Determine the [x, y] coordinate at the center of the cell enclosing the given text.  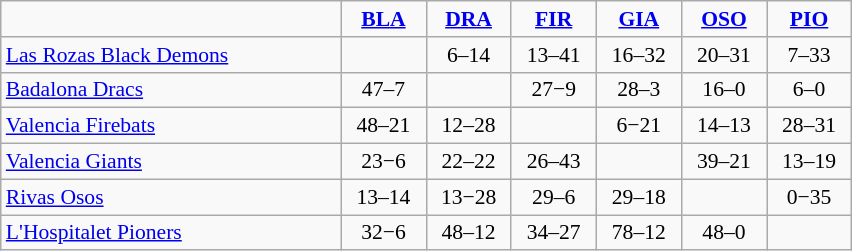
22–22 [468, 162]
BLA [384, 19]
48–21 [384, 126]
PIO [808, 19]
GIA [638, 19]
28–3 [638, 90]
39–21 [724, 162]
16–0 [724, 90]
20–31 [724, 55]
29–6 [554, 197]
47–7 [384, 90]
26–43 [554, 162]
13–41 [554, 55]
Valencia Giants [171, 162]
6−21 [638, 126]
48–12 [468, 233]
13–19 [808, 162]
78–12 [638, 233]
Rivas Osos [171, 197]
Las Rozas Black Demons [171, 55]
6–14 [468, 55]
FIR [554, 19]
7–33 [808, 55]
Badalona Dracs [171, 90]
27−9 [554, 90]
L'Hospitalet Pioners [171, 233]
28–31 [808, 126]
23−6 [384, 162]
12–28 [468, 126]
32−6 [384, 233]
16–32 [638, 55]
13–14 [384, 197]
OSO [724, 19]
DRA [468, 19]
6–0 [808, 90]
Valencia Firebats [171, 126]
14–13 [724, 126]
13−28 [468, 197]
48–0 [724, 233]
0−35 [808, 197]
34–27 [554, 233]
29–18 [638, 197]
